Determine the (X, Y) coordinate at the center of the cell enclosing the given text.  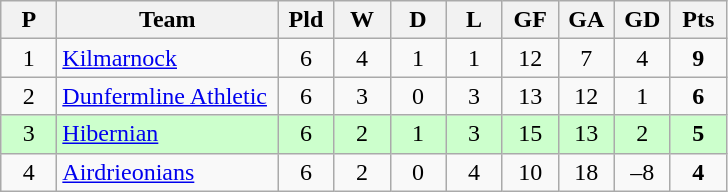
Dunfermline Athletic (168, 96)
–8 (642, 172)
Kilmarnock (168, 58)
10 (530, 172)
Airdrieonians (168, 172)
9 (698, 58)
GA (586, 20)
D (418, 20)
GF (530, 20)
Team (168, 20)
18 (586, 172)
15 (530, 134)
GD (642, 20)
L (474, 20)
7 (586, 58)
5 (698, 134)
W (362, 20)
Hibernian (168, 134)
P (29, 20)
Pld (306, 20)
Pts (698, 20)
